Pinpoint the cell where the given text exists, returning its [X, Y] midpoint coordinate. 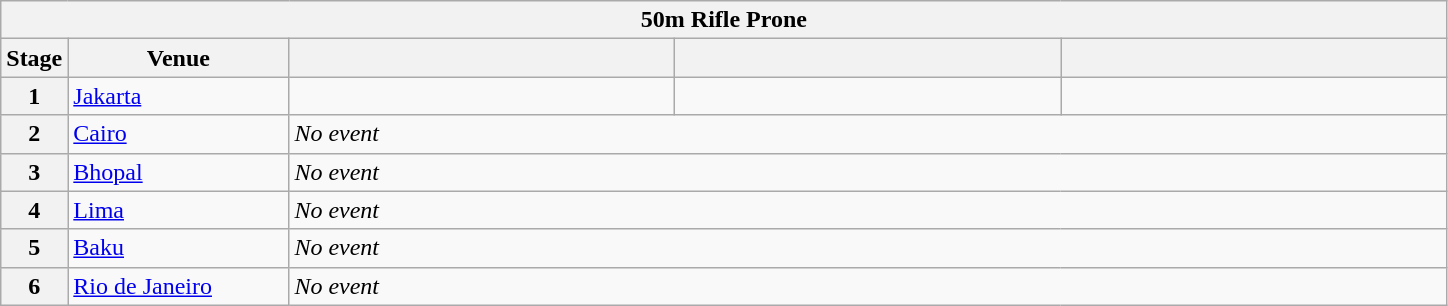
6 [34, 286]
Cairo [178, 134]
Lima [178, 210]
1 [34, 96]
Baku [178, 248]
3 [34, 172]
Rio de Janeiro [178, 286]
2 [34, 134]
50m Rifle Prone [724, 20]
Venue [178, 58]
Jakarta [178, 96]
Bhopal [178, 172]
4 [34, 210]
5 [34, 248]
Stage [34, 58]
